Detect which cell encompasses the target text, then output its (X, Y) center coordinate. 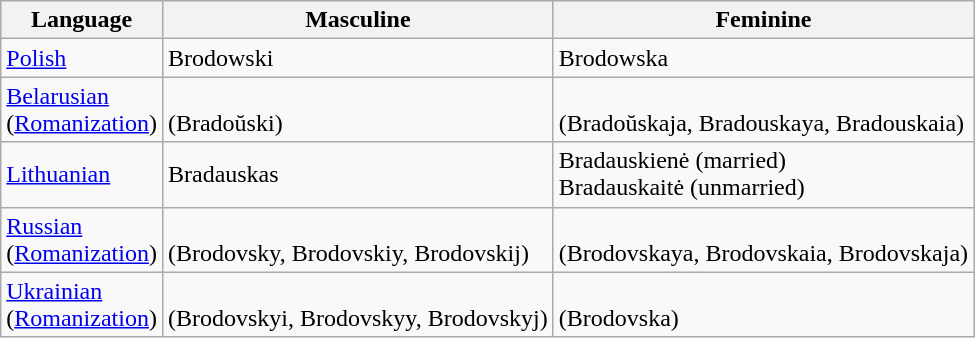
(Bradoŭski) (358, 110)
Polish (82, 58)
(Bradoŭskaja, Bradouskaya, Bradouskaia) (763, 110)
Brodowska (763, 58)
Ukrainian (Romanization) (82, 304)
Bradauskienė (married) Bradauskaitė (unmarried) (763, 174)
Belarusian (Romanization) (82, 110)
(Brodovskyi, Brodovskyy, Brodovskyj) (358, 304)
(Brodovska) (763, 304)
Masculine (358, 20)
Language (82, 20)
Russian (Romanization) (82, 240)
Lithuanian (82, 174)
(Brodovskaya, Brodovskaia, Brodovskaja) (763, 240)
Brodowski (358, 58)
Feminine (763, 20)
(Brodovsky, Brodovskiy, Brodovskij) (358, 240)
Bradauskas (358, 174)
